Scan for the cell matching the given text and deliver its [x, y] coordinate at center. 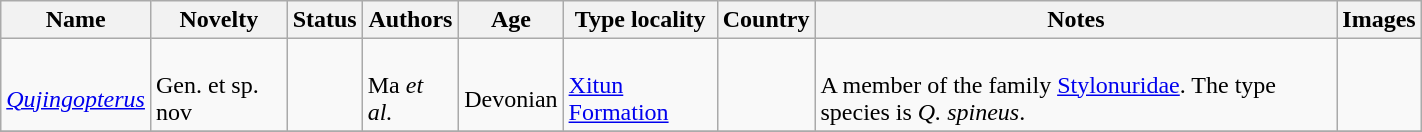
Qujingopterus [76, 85]
Ma et al. [410, 85]
Type locality [640, 20]
Novelty [218, 20]
Status [324, 20]
Name [76, 20]
A member of the family Stylonuridae. The type species is Q. spineus. [1076, 85]
Age [511, 20]
Xitun Formation [640, 85]
Notes [1076, 20]
Authors [410, 20]
Devonian [511, 85]
Gen. et sp. nov [218, 85]
Country [766, 20]
Images [1379, 20]
